Identify which cell holds the provided text, then report its [X, Y] central coordinate. 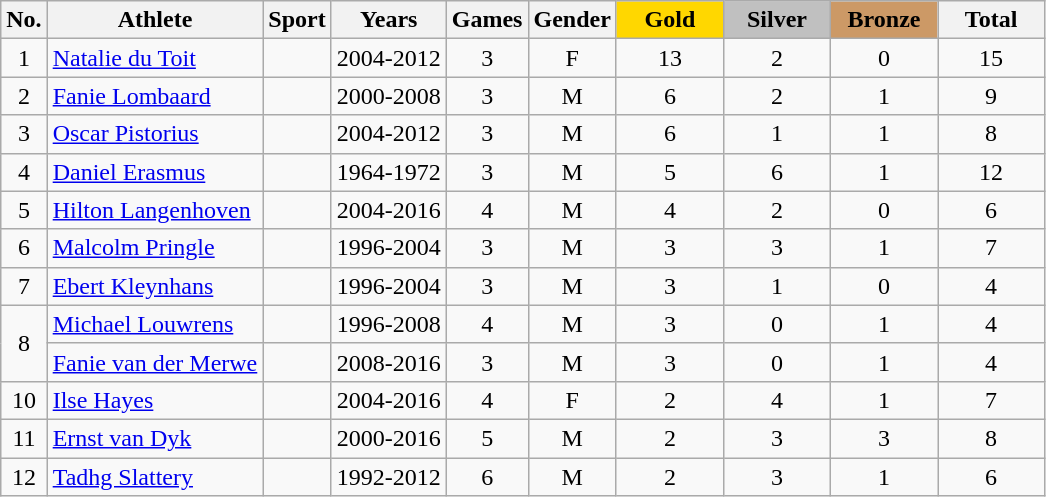
Hilton Langenhoven [155, 210]
10 [24, 400]
Fanie van der Merwe [155, 362]
Ilse Hayes [155, 400]
11 [24, 438]
9 [992, 96]
Tadhg Slattery [155, 477]
Silver [776, 20]
Athlete [155, 20]
2000-2016 [388, 438]
1992-2012 [388, 477]
Oscar Pistorius [155, 134]
Michael Louwrens [155, 324]
1964-1972 [388, 172]
Years [388, 20]
Daniel Erasmus [155, 172]
Malcolm Pringle [155, 248]
Ebert Kleynhans [155, 286]
Ernst van Dyk [155, 438]
Bronze [884, 20]
Gender [572, 20]
Total [992, 20]
2008-2016 [388, 362]
Sport [297, 20]
Gold [670, 20]
No. [24, 20]
Games [487, 20]
Natalie du Toit [155, 58]
15 [992, 58]
13 [670, 58]
2000-2008 [388, 96]
1996-2008 [388, 324]
Fanie Lombaard [155, 96]
